Locate the cell with the specified text and output its (x, y) center coordinate. 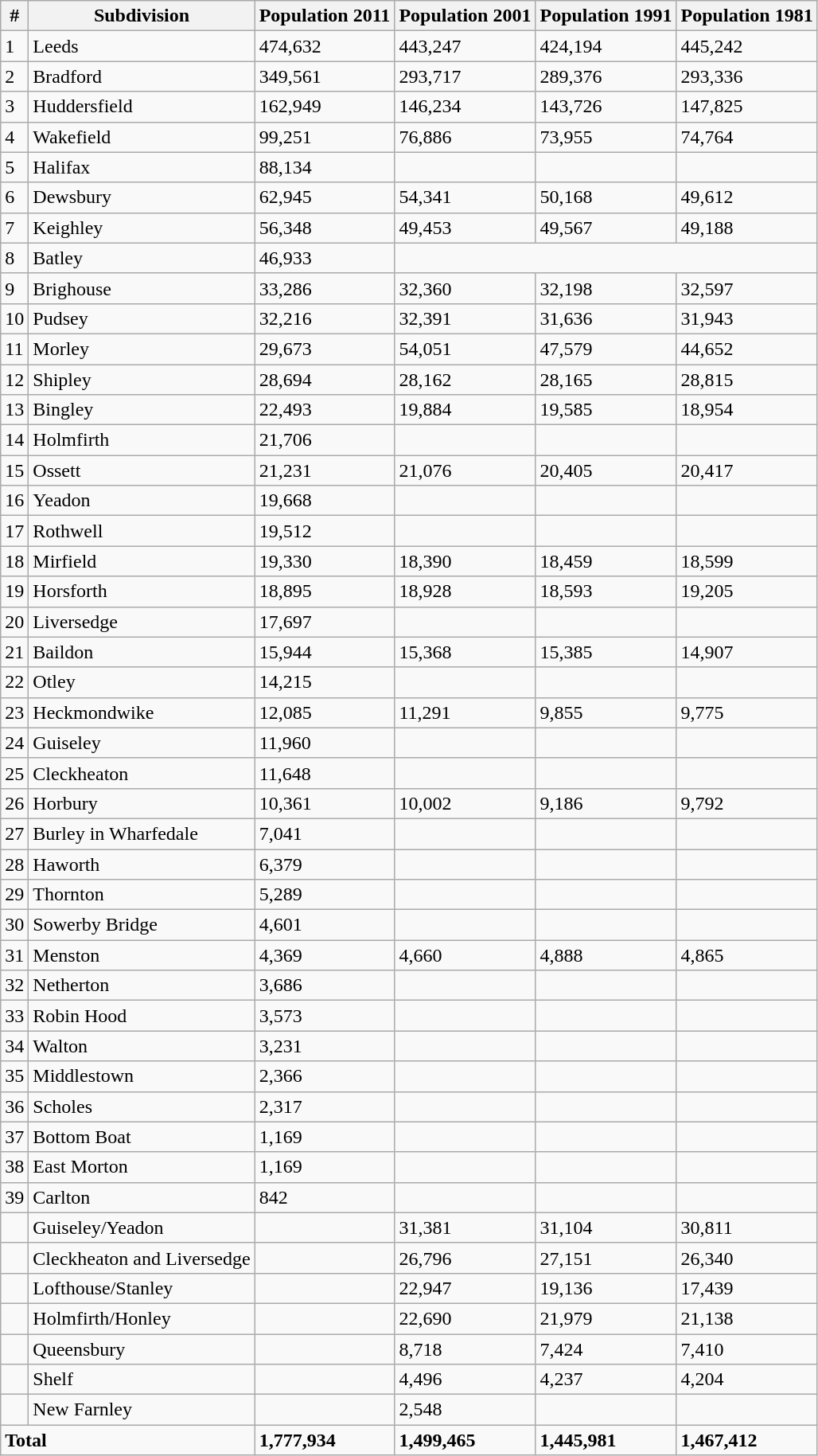
11,960 (325, 743)
Batley (142, 258)
49,612 (746, 197)
4,865 (746, 955)
East Morton (142, 1167)
22 (14, 682)
34 (14, 1046)
Otley (142, 682)
Haworth (142, 864)
49,188 (746, 228)
32,597 (746, 288)
3,573 (325, 1016)
18,895 (325, 591)
Morley (142, 349)
Holmfirth/Honley (142, 1318)
Population 2011 (325, 16)
39 (14, 1197)
17,697 (325, 622)
20,417 (746, 470)
3,231 (325, 1046)
19,330 (325, 561)
20,405 (606, 470)
Ossett (142, 470)
28,694 (325, 380)
7,424 (606, 1349)
293,336 (746, 76)
31,636 (606, 318)
Guiseley (142, 743)
15 (14, 470)
Scholes (142, 1107)
18,599 (746, 561)
7,041 (325, 833)
143,726 (606, 107)
4,237 (606, 1380)
18,928 (465, 591)
18 (14, 561)
474,632 (325, 46)
Guiseley/Yeadon (142, 1228)
11 (14, 349)
47,579 (606, 349)
62,945 (325, 197)
31,943 (746, 318)
4,888 (606, 955)
21,076 (465, 470)
14 (14, 440)
21 (14, 652)
14,215 (325, 682)
23 (14, 712)
15,368 (465, 652)
28,162 (465, 380)
445,242 (746, 46)
7 (14, 228)
349,561 (325, 76)
Huddersfield (142, 107)
6 (14, 197)
4 (14, 137)
33 (14, 1016)
19,205 (746, 591)
17 (14, 531)
73,955 (606, 137)
Yeadon (142, 501)
21,979 (606, 1318)
13 (14, 410)
32 (14, 986)
9,855 (606, 712)
20 (14, 622)
27 (14, 833)
28 (14, 864)
15,385 (606, 652)
28,815 (746, 380)
38 (14, 1167)
2 (14, 76)
Horsforth (142, 591)
15,944 (325, 652)
8 (14, 258)
7,410 (746, 1349)
Population 1991 (606, 16)
Holmfirth (142, 440)
12 (14, 380)
27,151 (606, 1258)
Queensbury (142, 1349)
Leeds (142, 46)
Carlton (142, 1197)
9,186 (606, 803)
10 (14, 318)
Sowerby Bridge (142, 925)
24 (14, 743)
1,499,465 (465, 1440)
49,453 (465, 228)
146,234 (465, 107)
28,165 (606, 380)
Thornton (142, 895)
Halifax (142, 167)
17,439 (746, 1288)
49,567 (606, 228)
Total (127, 1440)
4,204 (746, 1380)
2,548 (465, 1410)
76,886 (465, 137)
99,251 (325, 137)
37 (14, 1137)
22,690 (465, 1318)
11,648 (325, 773)
4,496 (465, 1380)
5,289 (325, 895)
6,379 (325, 864)
Subdivision (142, 16)
Netherton (142, 986)
19,512 (325, 531)
147,825 (746, 107)
Bingley (142, 410)
Cleckheaton and Liversedge (142, 1258)
Mirfield (142, 561)
21,231 (325, 470)
88,134 (325, 167)
26,796 (465, 1258)
18,390 (465, 561)
26,340 (746, 1258)
Wakefield (142, 137)
Burley in Wharfedale (142, 833)
Shelf (142, 1380)
36 (14, 1107)
8,718 (465, 1349)
9,775 (746, 712)
4,660 (465, 955)
10,361 (325, 803)
293,717 (465, 76)
162,949 (325, 107)
18,593 (606, 591)
32,198 (606, 288)
4,601 (325, 925)
31 (14, 955)
Dewsbury (142, 197)
29,673 (325, 349)
1,445,981 (606, 1440)
56,348 (325, 228)
Population 1981 (746, 16)
35 (14, 1076)
19,585 (606, 410)
Rothwell (142, 531)
9,792 (746, 803)
11,291 (465, 712)
46,933 (325, 258)
Horbury (142, 803)
1,777,934 (325, 1440)
30,811 (746, 1228)
Middlestown (142, 1076)
29 (14, 895)
22,947 (465, 1288)
25 (14, 773)
Walton (142, 1046)
# (14, 16)
21,138 (746, 1318)
54,051 (465, 349)
54,341 (465, 197)
18,954 (746, 410)
424,194 (606, 46)
19,668 (325, 501)
19,136 (606, 1288)
Heckmondwike (142, 712)
22,493 (325, 410)
9 (14, 288)
Bradford (142, 76)
Pudsey (142, 318)
Menston (142, 955)
Population 2001 (465, 16)
Liversedge (142, 622)
19 (14, 591)
10,002 (465, 803)
18,459 (606, 561)
2,317 (325, 1107)
32,216 (325, 318)
1,467,412 (746, 1440)
14,907 (746, 652)
443,247 (465, 46)
5 (14, 167)
Robin Hood (142, 1016)
Bottom Boat (142, 1137)
Cleckheaton (142, 773)
31,381 (465, 1228)
2,366 (325, 1076)
12,085 (325, 712)
3 (14, 107)
74,764 (746, 137)
New Farnley (142, 1410)
31,104 (606, 1228)
4,369 (325, 955)
30 (14, 925)
16 (14, 501)
50,168 (606, 197)
32,360 (465, 288)
21,706 (325, 440)
Lofthouse/Stanley (142, 1288)
3,686 (325, 986)
Shipley (142, 380)
Baildon (142, 652)
1 (14, 46)
44,652 (746, 349)
26 (14, 803)
Brighouse (142, 288)
842 (325, 1197)
19,884 (465, 410)
Keighley (142, 228)
289,376 (606, 76)
33,286 (325, 288)
32,391 (465, 318)
